Detect which cell encompasses the target text, then output its (X, Y) center coordinate. 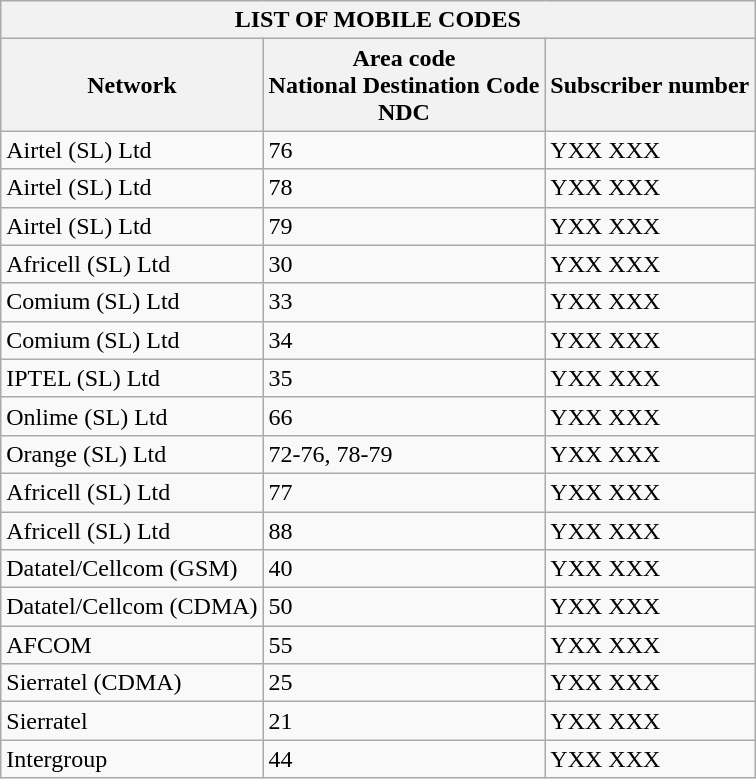
34 (404, 340)
Onlime (SL) Ltd (132, 416)
Network (132, 85)
LIST OF MOBILE CODES (378, 20)
76 (404, 150)
Orange (SL) Ltd (132, 454)
72-76, 78-79 (404, 454)
Sierratel (CDMA) (132, 683)
79 (404, 226)
Intergroup (132, 759)
Subscriber number (650, 85)
AFCOM (132, 645)
30 (404, 264)
33 (404, 302)
66 (404, 416)
44 (404, 759)
55 (404, 645)
78 (404, 188)
IPTEL (SL) Ltd (132, 378)
35 (404, 378)
50 (404, 607)
Datatel/Cellcom (CDMA) (132, 607)
88 (404, 531)
Area codeNational Destination CodeNDC (404, 85)
40 (404, 569)
77 (404, 492)
21 (404, 721)
Sierratel (132, 721)
Datatel/Cellcom (GSM) (132, 569)
25 (404, 683)
